Output the (x, y) coordinate of the center of the cell containing the given text.  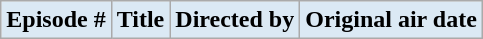
Original air date (392, 20)
Episode # (56, 20)
Title (140, 20)
Directed by (235, 20)
